Detect which cell encompasses the target text, then output its [x, y] center coordinate. 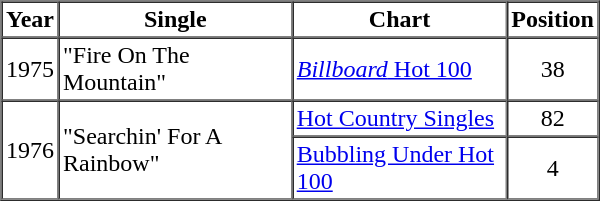
Hot Country Singles [400, 118]
38 [553, 70]
Year [30, 20]
Single [175, 20]
"Searchin' For A Rainbow" [175, 150]
Billboard Hot 100 [400, 70]
Position [553, 20]
1976 [30, 150]
82 [553, 118]
Chart [400, 20]
1975 [30, 70]
Bubbling Under Hot 100 [400, 168]
"Fire On The Mountain" [175, 70]
4 [553, 168]
